Return (x, y) of the center of cell containing provided text 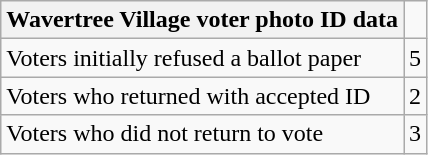
3 (416, 134)
Wavertree Village voter photo ID data (202, 20)
Voters who returned with accepted ID (202, 96)
5 (416, 58)
Voters who did not return to vote (202, 134)
2 (416, 96)
Voters initially refused a ballot paper (202, 58)
